For the text-containing cell, return its midpoint in [X, Y] coordinate format. 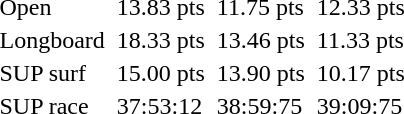
13.46 pts [260, 40]
15.00 pts [160, 73]
18.33 pts [160, 40]
13.90 pts [260, 73]
